Extract the [x, y] coordinate from the center of the cell holding the provided text.  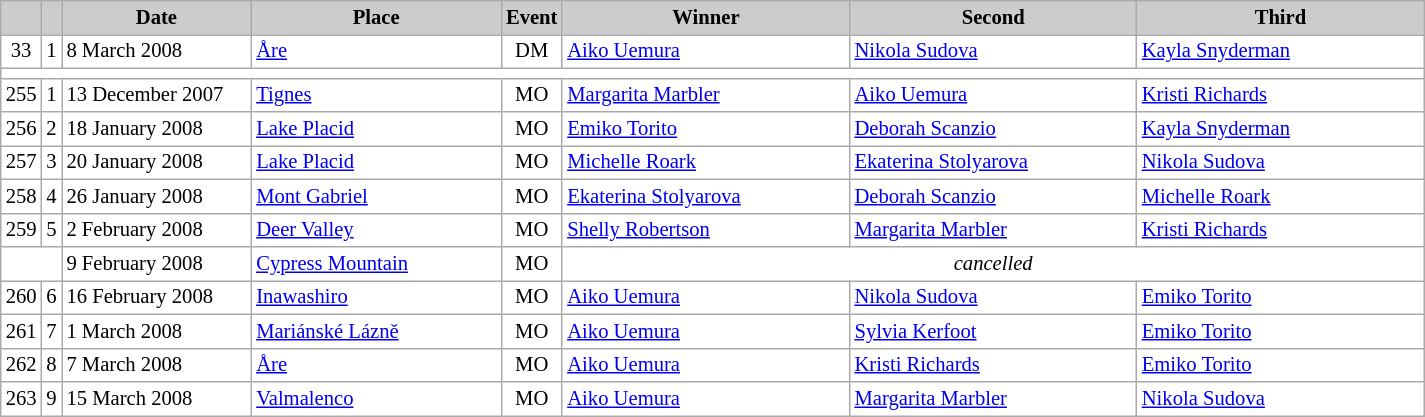
4 [51, 196]
257 [22, 162]
263 [22, 399]
Cypress Mountain [376, 263]
Shelly Robertson [706, 230]
8 March 2008 [157, 51]
Sylvia Kerfoot [994, 331]
Inawashiro [376, 297]
Date [157, 17]
258 [22, 196]
3 [51, 162]
Mariánské Lázně [376, 331]
261 [22, 331]
2 [51, 129]
Winner [706, 17]
9 February 2008 [157, 263]
16 February 2008 [157, 297]
Place [376, 17]
13 December 2007 [157, 95]
6 [51, 297]
1 March 2008 [157, 331]
18 January 2008 [157, 129]
7 March 2008 [157, 365]
9 [51, 399]
33 [22, 51]
7 [51, 331]
Mont Gabriel [376, 196]
Tignes [376, 95]
255 [22, 95]
cancelled [993, 263]
Second [994, 17]
8 [51, 365]
Deer Valley [376, 230]
256 [22, 129]
Valmalenco [376, 399]
260 [22, 297]
DM [532, 51]
262 [22, 365]
2 February 2008 [157, 230]
Event [532, 17]
26 January 2008 [157, 196]
20 January 2008 [157, 162]
15 March 2008 [157, 399]
5 [51, 230]
259 [22, 230]
Third [1280, 17]
